Detect which cell encompasses the target text, then output its [X, Y] center coordinate. 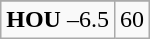
60 [132, 20]
HOU –6.5 [58, 20]
